Extract the (X, Y) coordinate from the center of the cell holding the provided text.  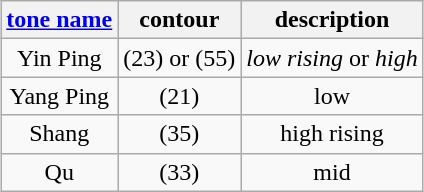
low rising or high (332, 58)
Yin Ping (60, 58)
(35) (180, 134)
(23) or (55) (180, 58)
Qu (60, 172)
Shang (60, 134)
low (332, 96)
high rising (332, 134)
(21) (180, 96)
mid (332, 172)
tone name (60, 20)
Yang Ping (60, 96)
description (332, 20)
(33) (180, 172)
contour (180, 20)
